Return the [x, y] coordinate for the center point of the cell that contains the specified text.  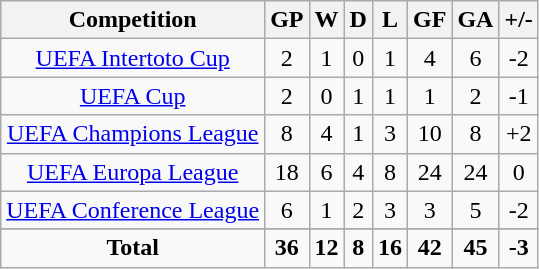
+/- [518, 20]
-3 [518, 248]
Total [133, 248]
UEFA Conference League [133, 210]
+2 [518, 134]
GF [430, 20]
5 [476, 210]
-1 [518, 96]
42 [430, 248]
L [390, 20]
UEFA Champions League [133, 134]
18 [287, 172]
GA [476, 20]
10 [430, 134]
D [358, 20]
UEFA Europa League [133, 172]
W [326, 20]
45 [476, 248]
UEFA Cup [133, 96]
16 [390, 248]
Competition [133, 20]
12 [326, 248]
GP [287, 20]
36 [287, 248]
UEFA Intertoto Cup [133, 58]
